Extract the (X, Y) coordinate from the center of the cell holding the provided text.  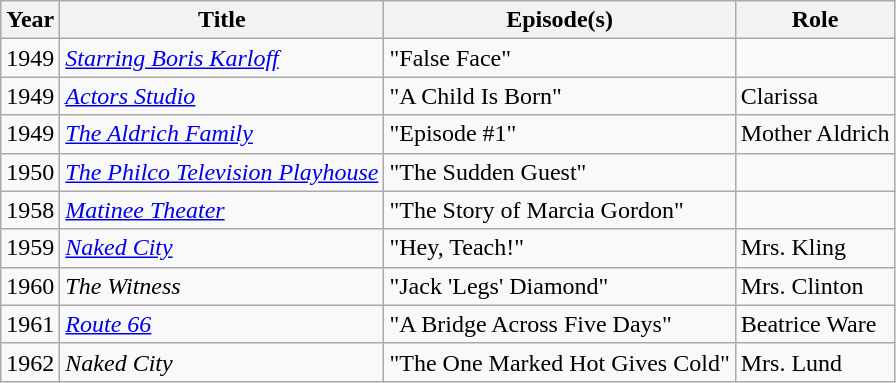
Episode(s) (560, 20)
Mrs. Lund (815, 362)
Route 66 (222, 324)
Actors Studio (222, 96)
1962 (30, 362)
Mrs. Clinton (815, 286)
1961 (30, 324)
The Witness (222, 286)
"Episode #1" (560, 134)
"The Story of Marcia Gordon" (560, 210)
1958 (30, 210)
Mrs. Kling (815, 248)
"Hey, Teach!" (560, 248)
The Aldrich Family (222, 134)
"Jack 'Legs' Diamond" (560, 286)
"A Child Is Born" (560, 96)
The Philco Television Playhouse (222, 172)
Matinee Theater (222, 210)
Role (815, 20)
1960 (30, 286)
1959 (30, 248)
Beatrice Ware (815, 324)
"False Face" (560, 58)
"A Bridge Across Five Days" (560, 324)
Title (222, 20)
Year (30, 20)
1950 (30, 172)
Starring Boris Karloff (222, 58)
Clarissa (815, 96)
Mother Aldrich (815, 134)
"The Sudden Guest" (560, 172)
"The One Marked Hot Gives Cold" (560, 362)
